Extract the [X, Y] coordinate from the center of the cell holding the provided text.  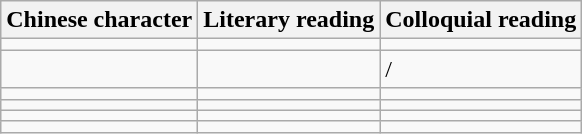
Chinese character [100, 20]
/ [481, 69]
Colloquial reading [481, 20]
Literary reading [289, 20]
